Capture the cell that displays the provided text and extract its (x, y) central coordinate. 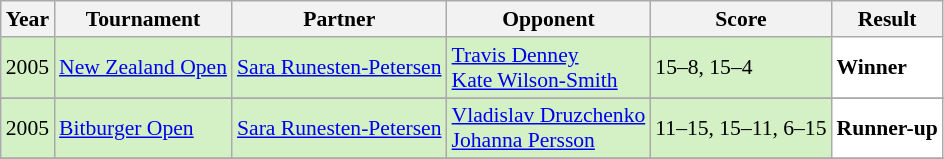
Result (888, 19)
Winner (888, 68)
Vladislav Druzchenko Johanna Persson (549, 128)
15–8, 15–4 (740, 68)
11–15, 15–11, 6–15 (740, 128)
New Zealand Open (143, 68)
Partner (340, 19)
Score (740, 19)
Bitburger Open (143, 128)
Travis Denney Kate Wilson-Smith (549, 68)
Runner-up (888, 128)
Tournament (143, 19)
Opponent (549, 19)
Year (28, 19)
